Return (X, Y) of the center of cell containing provided text 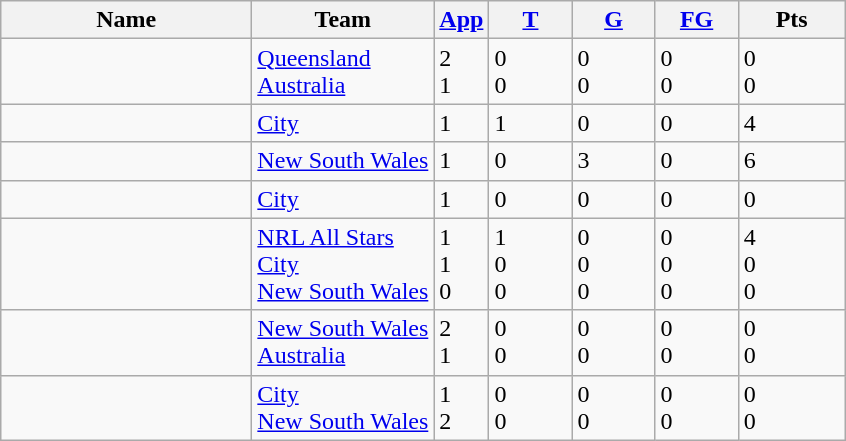
4 (792, 123)
Name (126, 20)
New South Wales (343, 161)
400 (792, 264)
3 (614, 161)
T (530, 20)
FG (696, 20)
Pts (792, 20)
G (614, 20)
Team (343, 20)
110 (462, 264)
6 (792, 161)
NRL All Stars City New South Wales (343, 264)
100 (530, 264)
12 (462, 408)
City New South Wales (343, 408)
New South Wales Australia (343, 342)
App (462, 20)
Queensland Australia (343, 72)
